Return the [X, Y] coordinate for the center point of the cell that contains the specified text.  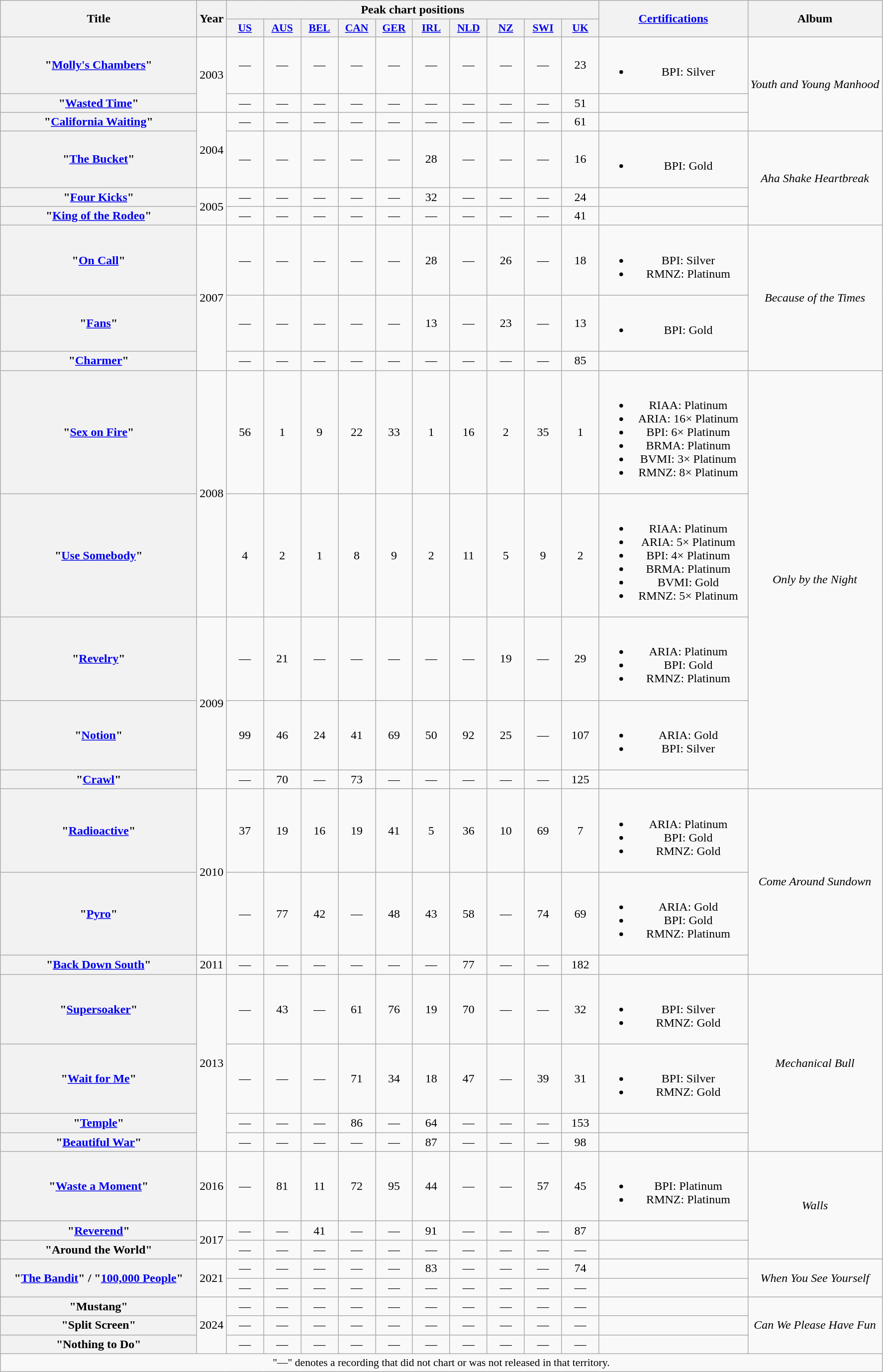
56 [245, 432]
26 [505, 260]
"Use Somebody" [98, 555]
153 [580, 1123]
"—" denotes a recording that did not chart or was not released in that territory. [441, 1363]
"Charmer" [98, 361]
8 [357, 555]
Youth and Young Manhood [815, 84]
81 [283, 1186]
Can We Please Have Fun [815, 1325]
2021 [212, 1278]
107 [580, 735]
34 [394, 1079]
86 [357, 1123]
Because of the Times [815, 298]
BEL [319, 28]
71 [357, 1079]
21 [283, 659]
"Radioactive" [98, 830]
"Crawl" [98, 779]
"Nothing to Do" [98, 1344]
Peak chart positions [413, 10]
2011 [212, 964]
Mechanical Bull [815, 1063]
2013 [212, 1063]
51 [580, 103]
98 [580, 1142]
RIAA: PlatinumARIA: 5× PlatinumBPI: 4× PlatinumBRMA: PlatinumBVMI: GoldRMNZ: 5× Platinum [674, 555]
GER [394, 28]
7 [580, 830]
CAN [357, 28]
58 [469, 914]
76 [394, 1009]
Only by the Night [815, 579]
"Around the World" [98, 1250]
2010 [212, 872]
"Mustang" [98, 1306]
"Notion" [98, 735]
50 [431, 735]
"Waste a Moment" [98, 1186]
2005 [212, 207]
Aha Shake Heartbreak [815, 178]
36 [469, 830]
"California Waiting" [98, 122]
99 [245, 735]
92 [469, 735]
US [245, 28]
64 [431, 1123]
73 [357, 779]
SWI [543, 28]
31 [580, 1079]
"The Bucket" [98, 159]
NLD [469, 28]
Come Around Sundown [815, 881]
"The Bandit" / "100,000 People" [98, 1278]
"Wait for Me" [98, 1079]
4 [245, 555]
Album [815, 19]
NZ [505, 28]
AUS [283, 28]
ARIA: PlatinumBPI: GoldRMNZ: Gold [674, 830]
Title [98, 19]
46 [283, 735]
2007 [212, 298]
48 [394, 914]
125 [580, 779]
35 [543, 432]
2024 [212, 1325]
2017 [212, 1240]
45 [580, 1186]
ARIA: PlatinumBPI: GoldRMNZ: Platinum [674, 659]
UK [580, 28]
2004 [212, 150]
ARIA: GoldBPI: Silver [674, 735]
"On Call" [98, 260]
2008 [212, 494]
Certifications [674, 19]
2009 [212, 703]
BPI: PlatinumRMNZ: Platinum [674, 1186]
22 [357, 432]
"Four Kicks" [98, 197]
"Supersoaker" [98, 1009]
10 [505, 830]
33 [394, 432]
"Sex on Fire" [98, 432]
"Temple" [98, 1123]
"Back Down South" [98, 964]
95 [394, 1186]
BPI: SilverRMNZ: Platinum [674, 260]
"Reverend" [98, 1231]
ARIA: GoldBPI: GoldRMNZ: Platinum [674, 914]
182 [580, 964]
"Wasted Time" [98, 103]
Walls [815, 1205]
44 [431, 1186]
42 [319, 914]
85 [580, 361]
"Fans" [98, 323]
"Beautiful War" [98, 1142]
RIAA: PlatinumARIA: 16× PlatinumBPI: 6× PlatinumBRMA: PlatinumBVMI: 3× PlatinumRMNZ: 8× Platinum [674, 432]
When You See Yourself [815, 1278]
72 [357, 1186]
2003 [212, 75]
39 [543, 1079]
37 [245, 830]
"Split Screen" [98, 1325]
91 [431, 1231]
"Molly's Chambers" [98, 65]
47 [469, 1079]
IRL [431, 28]
"King of the Rodeo" [98, 216]
57 [543, 1186]
25 [505, 735]
83 [431, 1268]
2016 [212, 1186]
BPI: Silver [674, 65]
"Revelry" [98, 659]
29 [580, 659]
Year [212, 19]
"Pyro" [98, 914]
